From the cell containing the given text, extract its center point as [X, Y] coordinate. 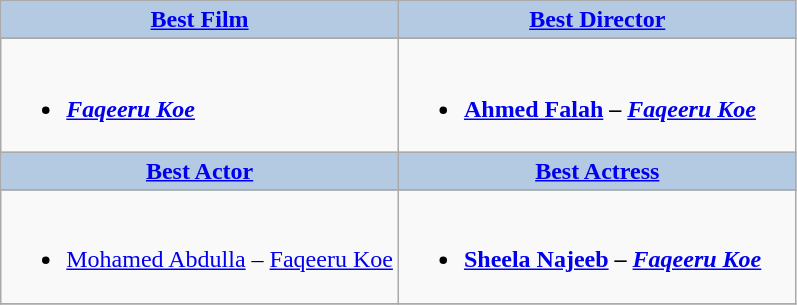
Best Actor [200, 171]
Ahmed Falah – Faqeeru Koe [597, 96]
Best Director [597, 20]
Best Actress [597, 171]
Best Film [200, 20]
Mohamed Abdulla – Faqeeru Koe [200, 246]
Faqeeru Koe [200, 96]
Sheela Najeeb – Faqeeru Koe [597, 246]
